Provide the [X, Y] coordinate of the cell's center where the given text is located.  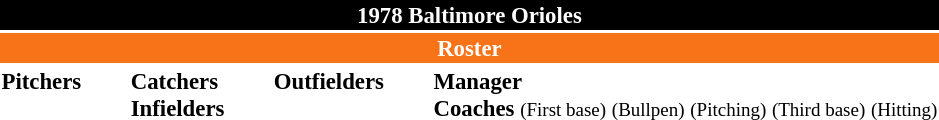
Roster [470, 48]
1978 Baltimore Orioles [470, 15]
